Pinpoint the cell where the given text exists, returning its (x, y) midpoint coordinate. 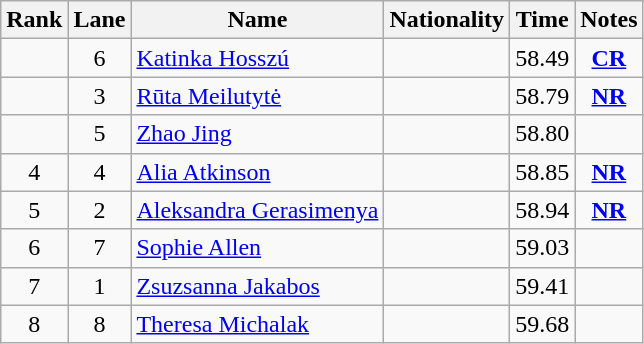
CR (609, 58)
Katinka Hosszú (258, 58)
58.85 (542, 172)
58.79 (542, 96)
2 (100, 210)
Sophie Allen (258, 248)
Rūta Meilutytė (258, 96)
Zsuzsanna Jakabos (258, 286)
Zhao Jing (258, 134)
Name (258, 20)
Nationality (447, 20)
Aleksandra Gerasimenya (258, 210)
58.80 (542, 134)
59.68 (542, 324)
59.03 (542, 248)
Rank (34, 20)
Lane (100, 20)
Notes (609, 20)
3 (100, 96)
Alia Atkinson (258, 172)
58.49 (542, 58)
59.41 (542, 286)
1 (100, 286)
58.94 (542, 210)
Theresa Michalak (258, 324)
Time (542, 20)
